Search for the cell housing the specified text and yield its [X, Y] center coordinate. 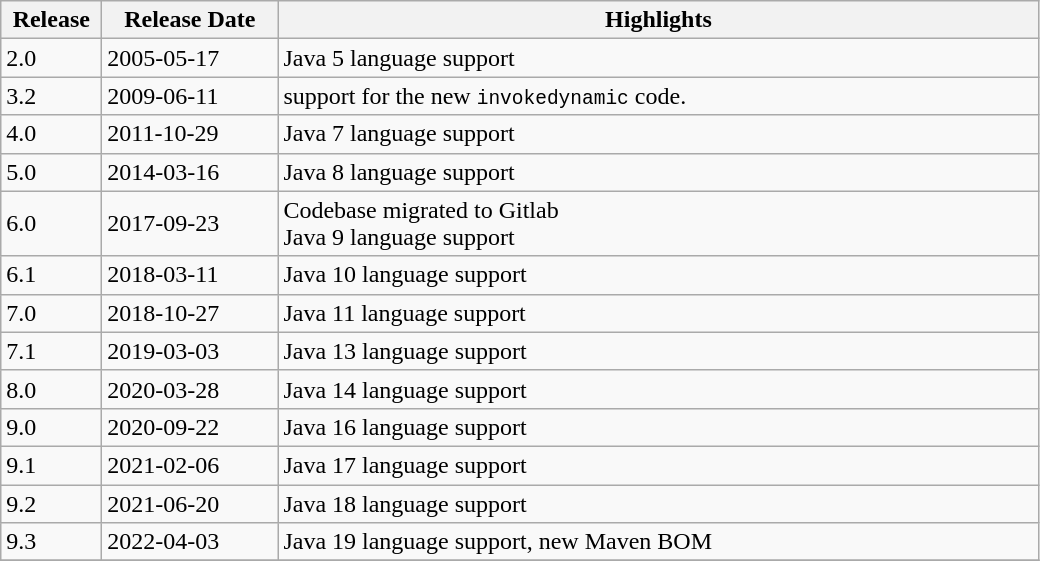
7.1 [52, 351]
support for the new invokedynamic code. [658, 96]
Release Date [190, 20]
2009-06-11 [190, 96]
9.3 [52, 542]
5.0 [52, 172]
Java 16 language support [658, 427]
2.0 [52, 58]
3.2 [52, 96]
2005-05-17 [190, 58]
Java 10 language support [658, 275]
Java 17 language support [658, 465]
6.0 [52, 224]
2018-03-11 [190, 275]
Java 5 language support [658, 58]
2021-06-20 [190, 503]
Codebase migrated to GitlabJava 9 language support [658, 224]
2019-03-03 [190, 351]
Java 18 language support [658, 503]
2014-03-16 [190, 172]
2020-09-22 [190, 427]
Java 14 language support [658, 389]
Release [52, 20]
7.0 [52, 313]
2017-09-23 [190, 224]
2018-10-27 [190, 313]
9.0 [52, 427]
2020-03-28 [190, 389]
9.2 [52, 503]
2022-04-03 [190, 542]
4.0 [52, 134]
2021-02-06 [190, 465]
9.1 [52, 465]
Java 11 language support [658, 313]
Java 19 language support, new Maven BOM [658, 542]
8.0 [52, 389]
Highlights [658, 20]
6.1 [52, 275]
Java 13 language support [658, 351]
2011-10-29 [190, 134]
Java 7 language support [658, 134]
Java 8 language support [658, 172]
